Output the [X, Y] coordinate of the center of the cell containing the given text.  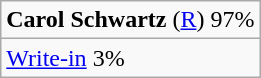
Write-in 3% [130, 58]
Carol Schwartz (R) 97% [130, 20]
